Find where the given text appears and provide that cell's center as [X, Y] coordinate. 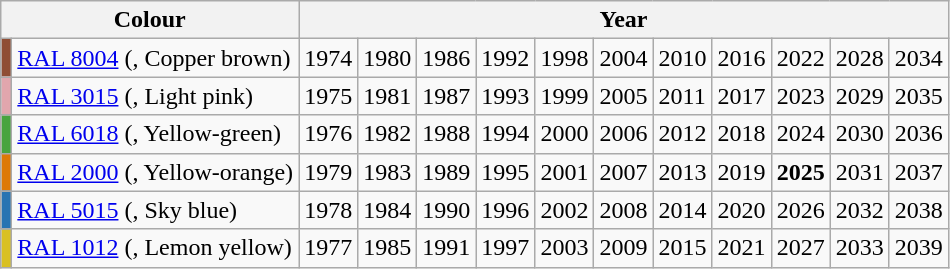
1977 [328, 248]
2002 [564, 210]
2009 [624, 248]
2034 [918, 58]
1996 [506, 210]
1981 [388, 96]
1979 [328, 172]
2020 [742, 210]
2029 [860, 96]
1986 [446, 58]
1975 [328, 96]
2028 [860, 58]
1976 [328, 134]
1988 [446, 134]
RAL 8004 (, Copper brown) [156, 58]
RAL 5015 (, Sky blue) [156, 210]
2013 [682, 172]
1982 [388, 134]
RAL 2000 (, Yellow-orange) [156, 172]
2026 [800, 210]
2010 [682, 58]
2008 [624, 210]
1983 [388, 172]
2039 [918, 248]
2019 [742, 172]
2011 [682, 96]
Colour [150, 20]
2004 [624, 58]
2025 [800, 172]
2037 [918, 172]
2027 [800, 248]
1985 [388, 248]
2024 [800, 134]
RAL 6018 (, Yellow-green) [156, 134]
2012 [682, 134]
2022 [800, 58]
1987 [446, 96]
1990 [446, 210]
2035 [918, 96]
1994 [506, 134]
2003 [564, 248]
2030 [860, 134]
2021 [742, 248]
RAL 3015 (, Light pink) [156, 96]
2033 [860, 248]
1991 [446, 248]
2017 [742, 96]
RAL 1012 (, Lemon yellow) [156, 248]
1978 [328, 210]
1993 [506, 96]
2006 [624, 134]
2023 [800, 96]
2007 [624, 172]
2036 [918, 134]
2000 [564, 134]
1995 [506, 172]
2015 [682, 248]
2032 [860, 210]
1997 [506, 248]
1999 [564, 96]
2014 [682, 210]
2005 [624, 96]
1980 [388, 58]
1974 [328, 58]
2016 [742, 58]
Year [624, 20]
2038 [918, 210]
2031 [860, 172]
2018 [742, 134]
1998 [564, 58]
1989 [446, 172]
1992 [506, 58]
1984 [388, 210]
2001 [564, 172]
